Detect which cell encompasses the target text, then output its [x, y] center coordinate. 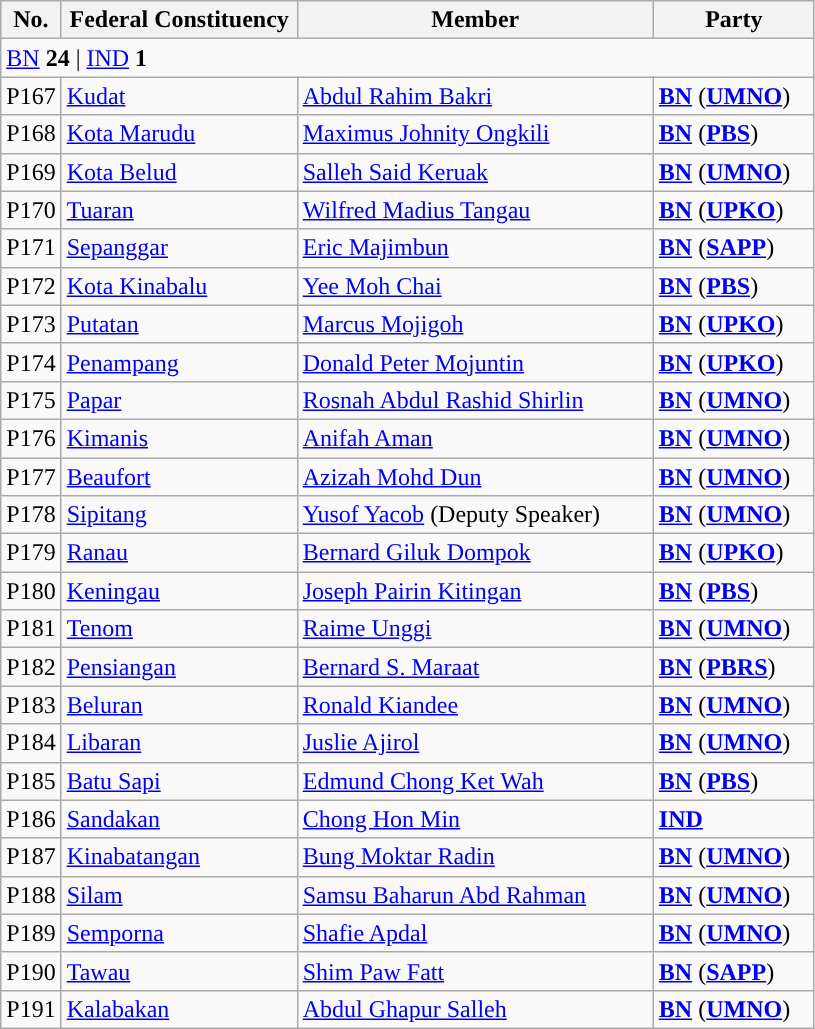
Sandakan [179, 819]
P188 [31, 895]
P168 [31, 134]
Rosnah Abdul Rashid Shirlin [475, 400]
Putatan [179, 324]
P179 [31, 553]
P180 [31, 591]
P186 [31, 819]
Anifah Aman [475, 438]
Kalabakan [179, 1009]
Abdul Rahim Bakri [475, 96]
Kota Marudu [179, 134]
Beaufort [179, 477]
Member [475, 20]
P189 [31, 933]
Donald Peter Mojuntin [475, 362]
Sipitang [179, 515]
Ranau [179, 553]
P176 [31, 438]
P187 [31, 857]
Edmund Chong Ket Wah [475, 781]
Sepanggar [179, 248]
P181 [31, 629]
BN 24 | IND 1 [408, 58]
Silam [179, 895]
Raime Unggi [475, 629]
Bernard S. Maraat [475, 667]
Keningau [179, 591]
P174 [31, 362]
Samsu Baharun Abd Rahman [475, 895]
P182 [31, 667]
Batu Sapi [179, 781]
Azizah Mohd Dun [475, 477]
Kimanis [179, 438]
Papar [179, 400]
IND [734, 819]
Salleh Said Keruak [475, 172]
BN (PBRS) [734, 667]
P167 [31, 96]
Abdul Ghapur Salleh [475, 1009]
Bung Moktar Radin [475, 857]
Joseph Pairin Kitingan [475, 591]
P169 [31, 172]
P171 [31, 248]
Ronald Kiandee [475, 705]
Libaran [179, 743]
Tenom [179, 629]
Tuaran [179, 210]
Semporna [179, 933]
P190 [31, 971]
No. [31, 20]
P183 [31, 705]
Eric Majimbun [475, 248]
Beluran [179, 705]
Party [734, 20]
P178 [31, 515]
Chong Hon Min [475, 819]
Maximus Johnity Ongkili [475, 134]
Kudat [179, 96]
Yee Moh Chai [475, 286]
Wilfred Madius Tangau [475, 210]
P184 [31, 743]
P172 [31, 286]
Shafie Apdal [475, 933]
Federal Constituency [179, 20]
Tawau [179, 971]
Kota Belud [179, 172]
P175 [31, 400]
Juslie Ajirol [475, 743]
P173 [31, 324]
Yusof Yacob (Deputy Speaker) [475, 515]
P185 [31, 781]
Shim Paw Fatt [475, 971]
P177 [31, 477]
P191 [31, 1009]
Pensiangan [179, 667]
Marcus Mojigoh [475, 324]
Penampang [179, 362]
P170 [31, 210]
Kinabatangan [179, 857]
Bernard Giluk Dompok [475, 553]
Kota Kinabalu [179, 286]
